Provide the (x, y) coordinate of the cell's center where the given text is located.  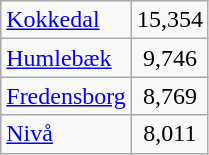
Nivå (66, 134)
8,011 (170, 134)
9,746 (170, 58)
15,354 (170, 20)
Kokkedal (66, 20)
Humlebæk (66, 58)
Fredensborg (66, 96)
8,769 (170, 96)
